Search for the cell housing the specified text and yield its [X, Y] center coordinate. 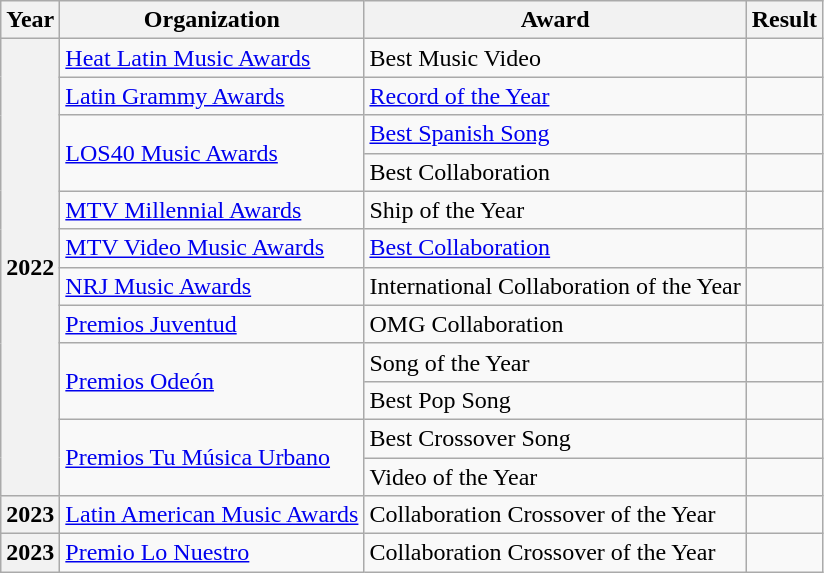
2022 [30, 268]
Premios Odeón [212, 381]
Song of the Year [555, 362]
OMG Collaboration [555, 324]
Result [784, 20]
Premio Lo Nuestro [212, 553]
Organization [212, 20]
Best Pop Song [555, 400]
International Collaboration of the Year [555, 286]
Premios Tu Música Urbano [212, 457]
Latin Grammy Awards [212, 96]
LOS40 Music Awards [212, 153]
Year [30, 20]
MTV Millennial Awards [212, 210]
NRJ Music Awards [212, 286]
Heat Latin Music Awards [212, 58]
Award [555, 20]
Best Crossover Song [555, 438]
Premios Juventud [212, 324]
Record of the Year [555, 96]
Ship of the Year [555, 210]
Latin American Music Awards [212, 515]
Video of the Year [555, 477]
MTV Video Music Awards [212, 248]
Best Music Video [555, 58]
Best Spanish Song [555, 134]
